For the text-containing cell, return its midpoint in (X, Y) coordinate format. 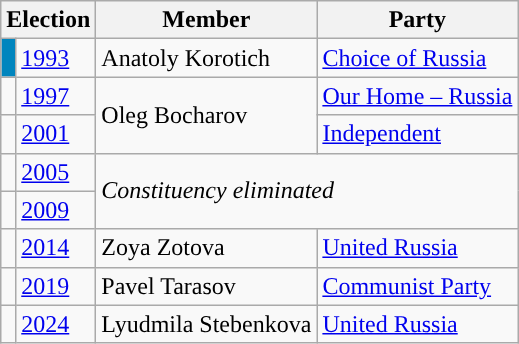
Our Home – Russia (418, 96)
Election (48, 20)
2014 (56, 248)
2024 (56, 324)
2009 (56, 210)
Pavel Tarasov (206, 286)
1993 (56, 58)
Choice of Russia (418, 58)
Zoya Zotova (206, 248)
Member (206, 20)
Party (418, 20)
2005 (56, 172)
Independent (418, 134)
Communist Party (418, 286)
2001 (56, 134)
Anatoly Korotich (206, 58)
Oleg Bocharov (206, 115)
2019 (56, 286)
Constituency eliminated (307, 191)
1997 (56, 96)
Lyudmila Stebenkova (206, 324)
